Output the [X, Y] coordinate of the center of the cell containing the given text.  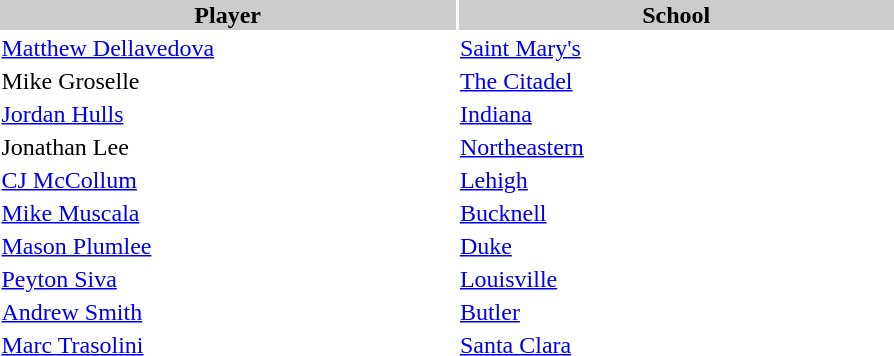
Lehigh [676, 180]
Matthew Dellavedova [228, 48]
Duke [676, 246]
Mike Groselle [228, 81]
Andrew Smith [228, 312]
Northeastern [676, 147]
Player [228, 15]
Mason Plumlee [228, 246]
Mike Muscala [228, 213]
CJ McCollum [228, 180]
Bucknell [676, 213]
Indiana [676, 114]
Peyton Siva [228, 279]
The Citadel [676, 81]
Louisville [676, 279]
Saint Mary's [676, 48]
Jonathan Lee [228, 147]
Jordan Hulls [228, 114]
School [676, 15]
Butler [676, 312]
